Locate the cell with the specified text and output its [X, Y] center coordinate. 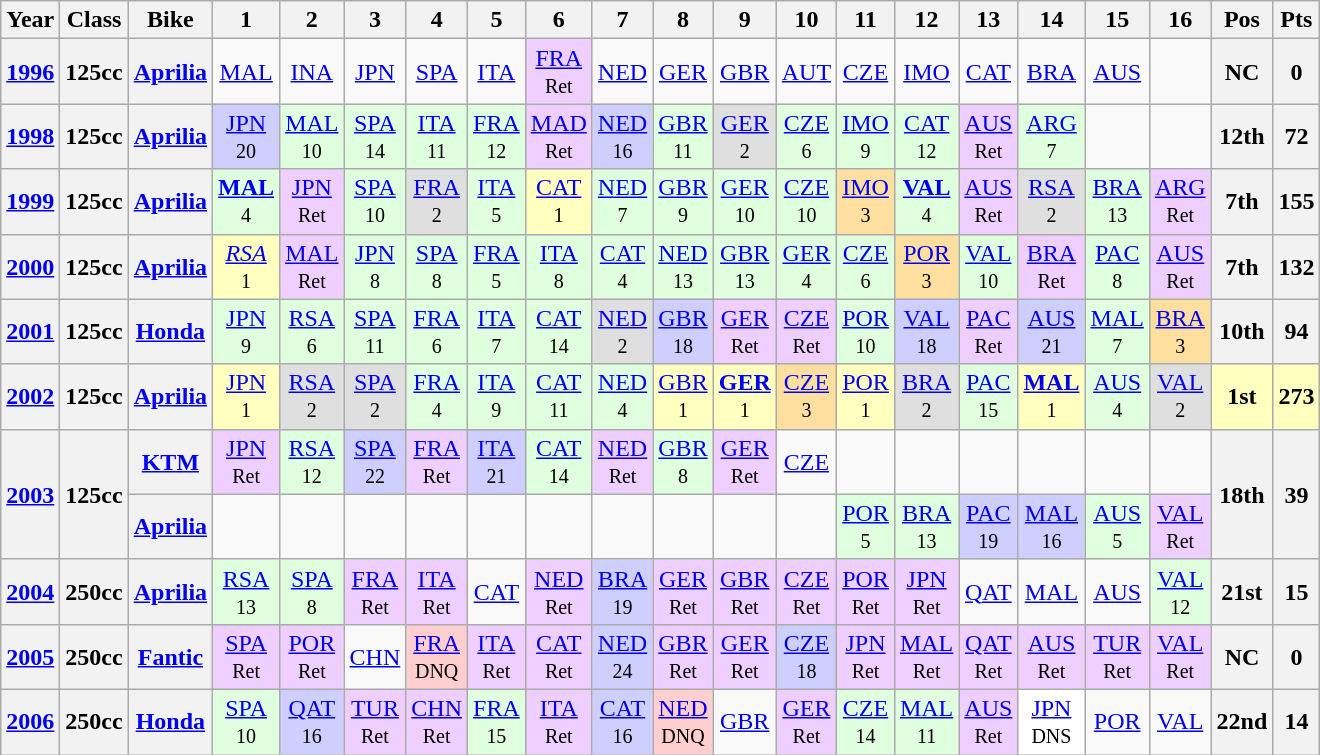
PAC15 [988, 396]
6 [558, 20]
ITA5 [497, 202]
BRA3 [1180, 332]
39 [1296, 494]
ITA [497, 72]
1998 [30, 136]
Class [94, 20]
MADRet [558, 136]
VAL2 [1180, 396]
CZE14 [866, 722]
JPNDNS [1052, 722]
RSA6 [312, 332]
Pts [1296, 20]
NEDDNQ [683, 722]
GBR18 [683, 332]
NED16 [622, 136]
BRA [1052, 72]
8 [683, 20]
CAT11 [558, 396]
BRA2 [926, 396]
BRA19 [622, 592]
SPA11 [375, 332]
11 [866, 20]
GER [683, 72]
PAC8 [1117, 266]
AUS5 [1117, 526]
JPN1 [246, 396]
BRARet [1052, 266]
2005 [30, 656]
FRA6 [437, 332]
POR [1117, 722]
AUS21 [1052, 332]
CZE3 [806, 396]
JPN20 [246, 136]
Year [30, 20]
13 [988, 20]
RSA1 [246, 266]
2001 [30, 332]
CAT12 [926, 136]
132 [1296, 266]
10th [1242, 332]
273 [1296, 396]
IMO3 [866, 202]
NED2 [622, 332]
VAL10 [988, 266]
AUS4 [1117, 396]
SPA14 [375, 136]
IMO9 [866, 136]
GBR1 [683, 396]
JPN [375, 72]
FRA5 [497, 266]
CHNRet [437, 722]
GBR9 [683, 202]
CZE10 [806, 202]
JPN8 [375, 266]
POR3 [926, 266]
FRA15 [497, 722]
CAT1 [558, 202]
CZE18 [806, 656]
GER4 [806, 266]
PACRet [988, 332]
2003 [30, 494]
NED13 [683, 266]
VAL4 [926, 202]
QATRet [988, 656]
7 [622, 20]
CAT4 [622, 266]
GER1 [744, 396]
POR1 [866, 396]
9 [744, 20]
MAL10 [312, 136]
GBR11 [683, 136]
21st [1242, 592]
CAT16 [622, 722]
2006 [30, 722]
NED24 [622, 656]
2004 [30, 592]
1999 [30, 202]
ITA9 [497, 396]
SPA22 [375, 462]
MAL7 [1117, 332]
155 [1296, 202]
SPARet [246, 656]
NED7 [622, 202]
RSA12 [312, 462]
PAC19 [988, 526]
FRA12 [497, 136]
5 [497, 20]
GBR13 [744, 266]
ITA8 [558, 266]
GBR8 [683, 462]
INA [312, 72]
GER2 [744, 136]
12 [926, 20]
QAT [988, 592]
JPN9 [246, 332]
ITA21 [497, 462]
CATRet [558, 656]
3 [375, 20]
NED [622, 72]
MAL11 [926, 722]
1st [1242, 396]
VAL18 [926, 332]
SPA [437, 72]
IMO [926, 72]
FRADNQ [437, 656]
94 [1296, 332]
72 [1296, 136]
VAL12 [1180, 592]
Pos [1242, 20]
GER10 [744, 202]
ARG7 [1052, 136]
Fantic [170, 656]
12th [1242, 136]
Bike [170, 20]
ITA11 [437, 136]
1 [246, 20]
2 [312, 20]
ITA7 [497, 332]
MAL16 [1052, 526]
FRA4 [437, 396]
CHN [375, 656]
1996 [30, 72]
10 [806, 20]
MAL4 [246, 202]
POR10 [866, 332]
FRA2 [437, 202]
ARGRet [1180, 202]
SPA2 [375, 396]
POR5 [866, 526]
AUT [806, 72]
NED4 [622, 396]
18th [1242, 494]
2002 [30, 396]
RSA13 [246, 592]
KTM [170, 462]
4 [437, 20]
22nd [1242, 722]
QAT16 [312, 722]
VAL [1180, 722]
16 [1180, 20]
2000 [30, 266]
MAL1 [1052, 396]
